Determine the (X, Y) coordinate at the center of the cell enclosing the given text.  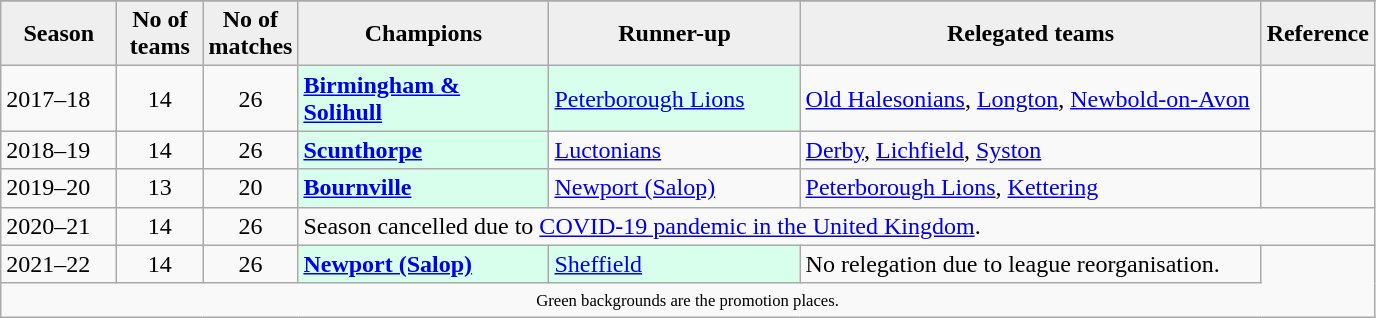
Birmingham & Solihull (424, 98)
20 (250, 188)
Season cancelled due to COVID-19 pandemic in the United Kingdom. (836, 226)
Sheffield (674, 264)
No relegation due to league reorganisation. (1030, 264)
No of matches (250, 34)
Scunthorpe (424, 150)
Peterborough Lions (674, 98)
2021–22 (59, 264)
Luctonians (674, 150)
13 (160, 188)
2018–19 (59, 150)
Champions (424, 34)
Relegated teams (1030, 34)
Runner-up (674, 34)
No of teams (160, 34)
Green backgrounds are the promotion places. (688, 300)
2020–21 (59, 226)
Season (59, 34)
Old Halesonians, Longton, Newbold-on-Avon (1030, 98)
2017–18 (59, 98)
Bournville (424, 188)
Reference (1318, 34)
2019–20 (59, 188)
Derby, Lichfield, Syston (1030, 150)
Peterborough Lions, Kettering (1030, 188)
